Extract the (X, Y) coordinate from the center of the cell holding the provided text.  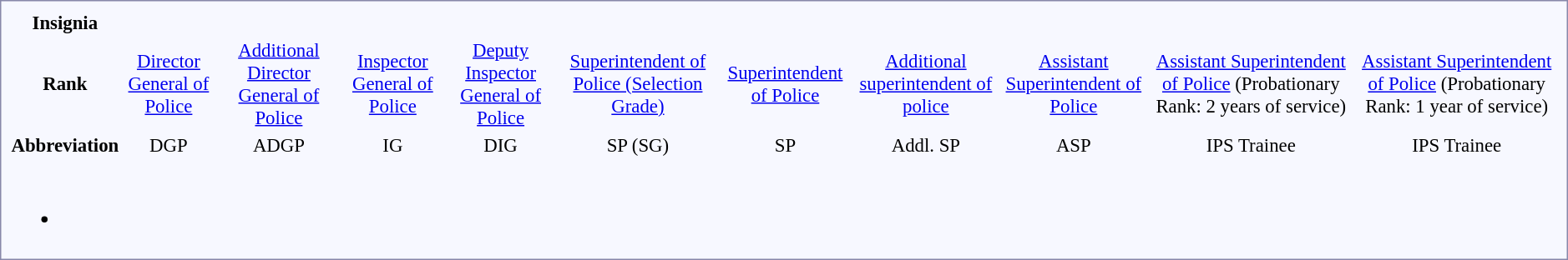
DGP (169, 145)
Insignia (65, 22)
SP (SG) (638, 145)
ADGP (279, 145)
Rank (65, 83)
Superintendent of Police (Selection Grade) (638, 83)
Abbreviation (65, 145)
Director General of Police (169, 83)
Assistant Superintendent of Police (Probationary Rank: 2 years of service) (1251, 83)
IG (392, 145)
SP (786, 145)
Additional Director General of Police (279, 83)
Additional superintendent of police (925, 83)
Addl. SP (925, 145)
Deputy Inspector General of Police (501, 83)
Assistant Superintendent of Police (Probationary Rank: 1 year of service) (1456, 83)
Assistant Superintendent of Police (1074, 83)
ASP (1074, 145)
DIG (501, 145)
Superintendent of Police (786, 83)
Inspector General of Police (392, 83)
